Pinpoint the cell where the given text exists, returning its [x, y] midpoint coordinate. 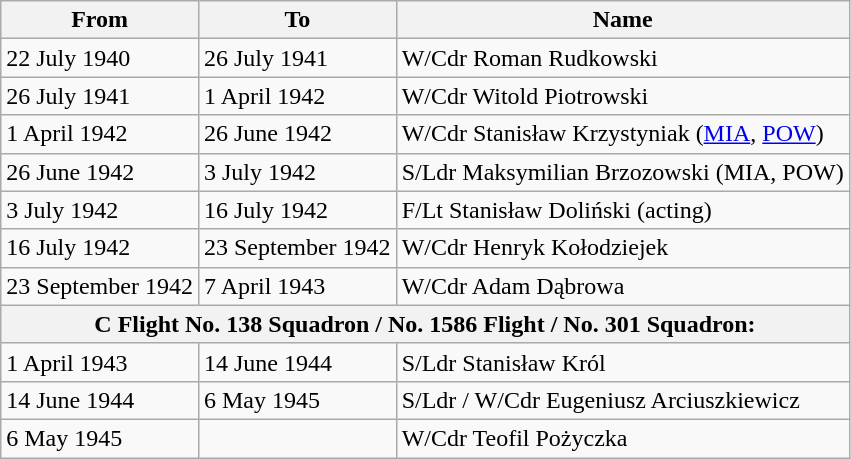
Name [622, 20]
1 April 1943 [100, 362]
S/Ldr Maksymilian Brzozowski (MIA, POW) [622, 172]
W/Cdr Stanisław Krzystyniak (MIA, POW) [622, 134]
S/Ldr / W/Cdr Eugeniusz Arciuszkiewicz [622, 400]
To [297, 20]
S/Ldr Stanisław Król [622, 362]
W/Cdr Henryk Kołodziejek [622, 248]
22 July 1940 [100, 58]
C Flight No. 138 Squadron / No. 1586 Flight / No. 301 Squadron: [425, 324]
F/Lt Stanisław Doliński (acting) [622, 210]
W/Cdr Teofil Pożyczka [622, 438]
W/Cdr Adam Dąbrowa [622, 286]
From [100, 20]
W/Cdr Witold Piotrowski [622, 96]
7 April 1943 [297, 286]
W/Cdr Roman Rudkowski [622, 58]
